Return (X, Y) of the center of cell containing provided text 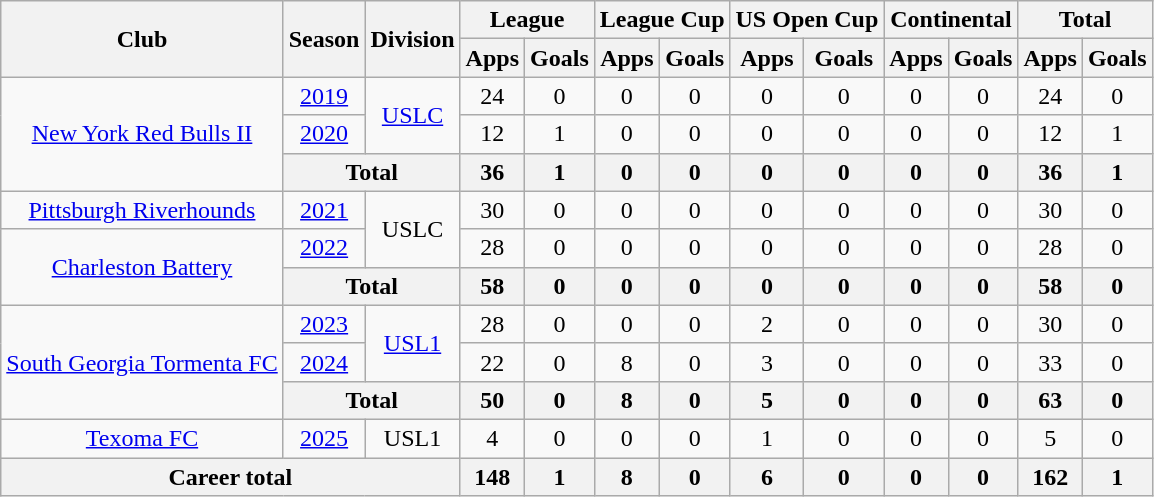
33 (1050, 362)
Season (324, 39)
3 (767, 362)
2023 (324, 324)
2025 (324, 438)
148 (492, 477)
League (527, 20)
2021 (324, 210)
Charleston Battery (142, 267)
22 (492, 362)
Division (412, 39)
162 (1050, 477)
2020 (324, 134)
2 (767, 324)
Pittsburgh Riverhounds (142, 210)
US Open Cup (807, 20)
63 (1050, 400)
2022 (324, 248)
New York Red Bulls II (142, 134)
6 (767, 477)
Club (142, 39)
Career total (230, 477)
League Cup (662, 20)
2019 (324, 96)
4 (492, 438)
50 (492, 400)
Texoma FC (142, 438)
South Georgia Tormenta FC (142, 362)
2024 (324, 362)
Continental (951, 20)
